Return (X, Y) of the center of cell containing provided text 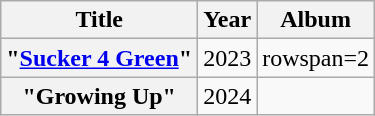
Year (228, 20)
Title (100, 20)
2024 (228, 96)
rowspan=2 (316, 58)
Album (316, 20)
"Sucker 4 Green" (100, 58)
2023 (228, 58)
"Growing Up" (100, 96)
